Scan for the cell matching the given text and deliver its (X, Y) coordinate at center. 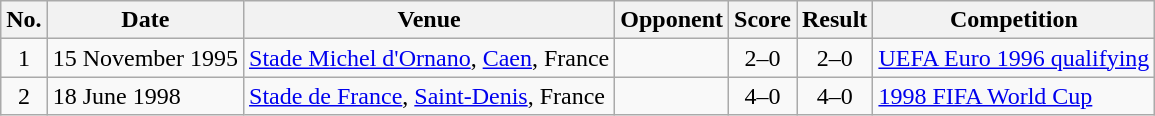
Result (834, 20)
Date (145, 20)
Score (763, 20)
1998 FIFA World Cup (1014, 96)
18 June 1998 (145, 96)
Opponent (672, 20)
15 November 1995 (145, 58)
Venue (430, 20)
1 (24, 58)
Stade de France, Saint-Denis, France (430, 96)
Stade Michel d'Ornano, Caen, France (430, 58)
2 (24, 96)
Competition (1014, 20)
No. (24, 20)
UEFA Euro 1996 qualifying (1014, 58)
